Search for the cell housing the specified text and yield its [X, Y] center coordinate. 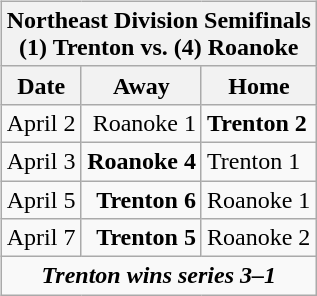
April 2 [41, 123]
Trenton wins series 3–1 [158, 276]
Roanoke 2 [258, 238]
April 5 [41, 199]
April 3 [41, 161]
April 7 [41, 238]
Date [41, 85]
Northeast Division Semifinals(1) Trenton vs. (4) Roanoke [158, 34]
Roanoke 4 [141, 161]
Trenton 6 [141, 199]
Trenton 2 [258, 123]
Trenton 5 [141, 238]
Home [258, 85]
Away [141, 85]
Trenton 1 [258, 161]
